Detect which cell encompasses the target text, then output its [x, y] center coordinate. 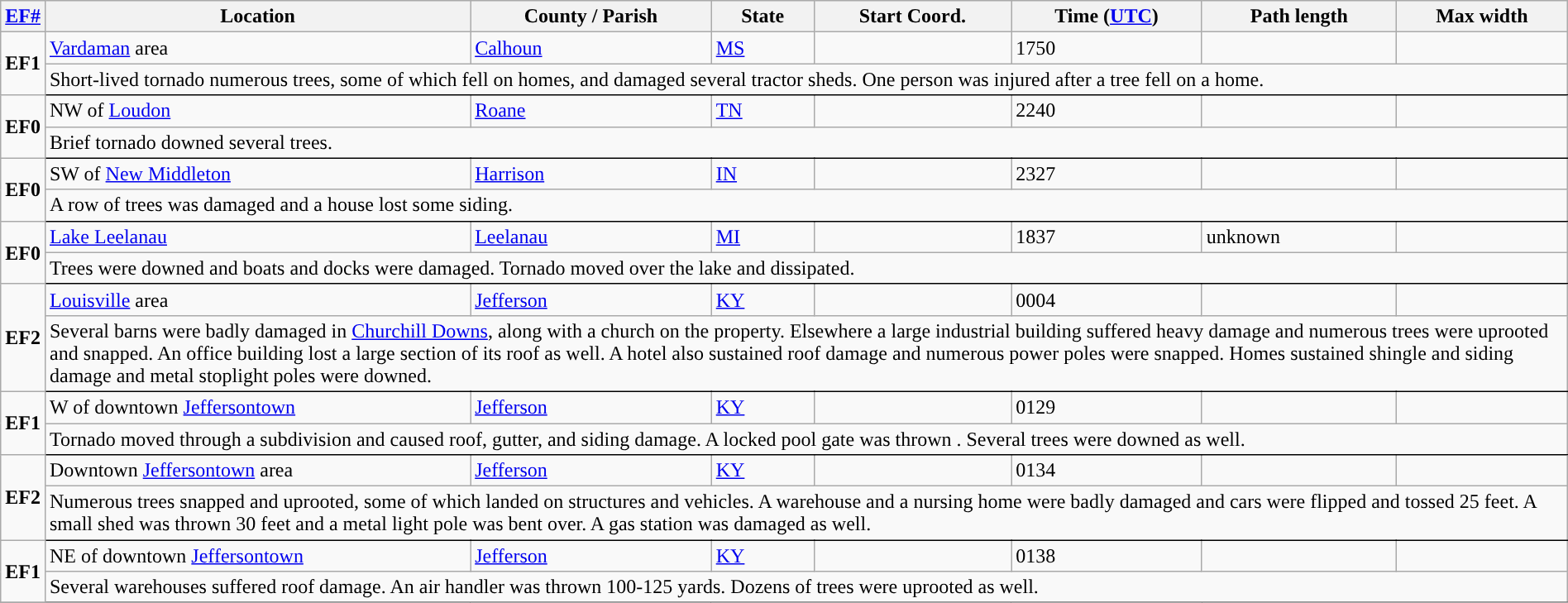
Brief tornado downed several trees. [806, 142]
NE of downtown Jeffersontown [257, 556]
State [762, 17]
Louisville area [257, 299]
0134 [1107, 471]
Leelanau [591, 237]
TN [762, 111]
Calhoun [591, 48]
MS [762, 48]
Time (UTC) [1107, 17]
2327 [1107, 174]
Lake Leelanau [257, 237]
0138 [1107, 556]
Harrison [591, 174]
County / Parish [591, 17]
Downtown Jeffersontown area [257, 471]
Path length [1298, 17]
Several warehouses suffered roof damage. An air handler was thrown 100-125 yards. Dozens of trees were uprooted as well. [806, 587]
Roane [591, 111]
Vardaman area [257, 48]
W of downtown Jeffersontown [257, 407]
IN [762, 174]
0004 [1107, 299]
unknown [1298, 237]
Max width [1482, 17]
0129 [1107, 407]
SW of New Middleton [257, 174]
NW of Loudon [257, 111]
MI [762, 237]
Location [257, 17]
2240 [1107, 111]
1750 [1107, 48]
Tornado moved through a subdivision and caused roof, gutter, and siding damage. A locked pool gate was thrown . Several trees were downed as well. [806, 439]
EF# [23, 17]
Trees were downed and boats and docks were damaged. Tornado moved over the lake and dissipated. [806, 268]
A row of trees was damaged and a house lost some siding. [806, 205]
1837 [1107, 237]
Start Coord. [913, 17]
